From the cell containing the given text, extract its center point as (X, Y) coordinate. 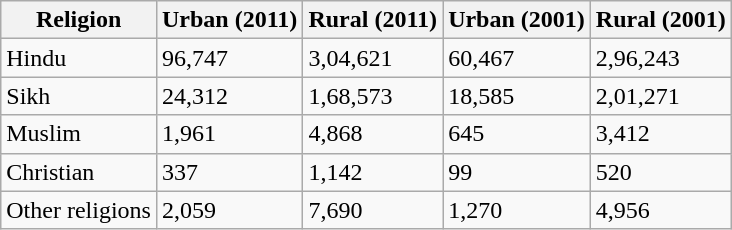
1,68,573 (373, 96)
24,312 (229, 96)
Muslim (79, 134)
Sikh (79, 96)
1,270 (517, 210)
Urban (2001) (517, 20)
2,01,271 (660, 96)
Rural (2001) (660, 20)
Rural (2011) (373, 20)
337 (229, 172)
4,956 (660, 210)
1,961 (229, 134)
Urban (2011) (229, 20)
2,96,243 (660, 58)
520 (660, 172)
645 (517, 134)
3,412 (660, 134)
3,04,621 (373, 58)
4,868 (373, 134)
Religion (79, 20)
18,585 (517, 96)
99 (517, 172)
2,059 (229, 210)
Christian (79, 172)
Hindu (79, 58)
96,747 (229, 58)
7,690 (373, 210)
60,467 (517, 58)
1,142 (373, 172)
Other religions (79, 210)
